Pinpoint the cell where the given text exists, returning its [X, Y] midpoint coordinate. 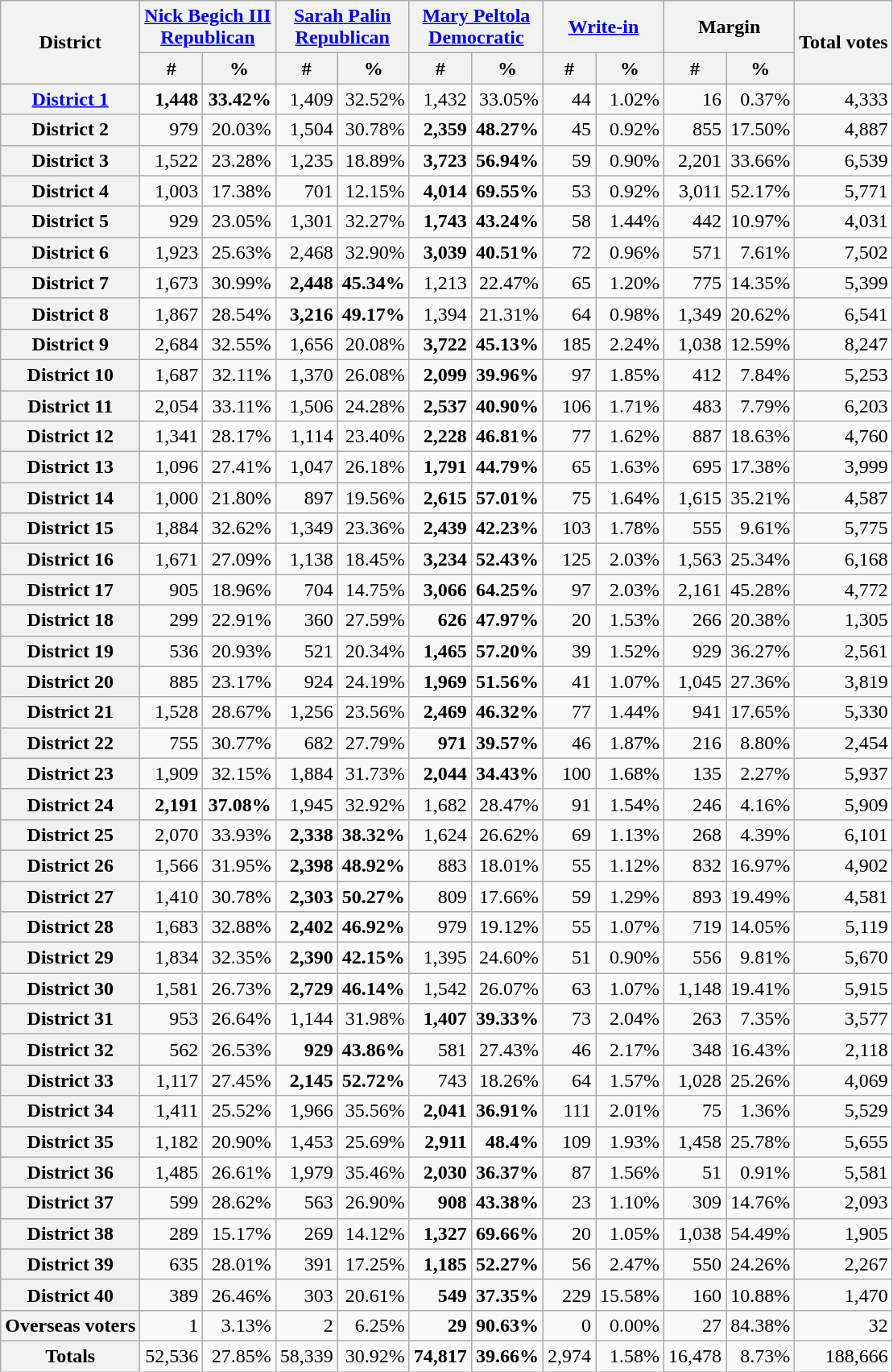
360 [306, 620]
38.32% [374, 835]
1,673 [172, 283]
1,003 [172, 191]
2,615 [440, 498]
549 [440, 1295]
31.95% [239, 865]
47.97% [507, 620]
Margin [730, 27]
1,370 [306, 375]
1,923 [172, 252]
905 [172, 590]
4,760 [844, 437]
1,969 [440, 682]
391 [306, 1264]
District 31 [71, 1019]
2,161 [696, 590]
District 10 [71, 375]
31.98% [374, 1019]
23.17% [239, 682]
2,398 [306, 865]
5,915 [844, 989]
2,561 [844, 651]
563 [306, 1203]
69.66% [507, 1233]
562 [172, 1050]
District 29 [71, 958]
Totals [71, 1356]
755 [172, 743]
52.72% [374, 1080]
32.35% [239, 958]
28.17% [239, 437]
53 [568, 191]
22.91% [239, 620]
58 [568, 222]
26.07% [507, 989]
3,039 [440, 252]
District 20 [71, 682]
908 [440, 1203]
26.08% [374, 375]
1.05% [630, 1233]
14.12% [374, 1233]
3,723 [440, 160]
30.99% [239, 283]
73 [568, 1019]
20.90% [239, 1142]
9.61% [760, 528]
6,101 [844, 835]
29 [440, 1325]
1.63% [630, 467]
40.51% [507, 252]
District [71, 42]
1,683 [172, 927]
43.38% [507, 1203]
2.17% [630, 1050]
32.62% [239, 528]
District 37 [71, 1203]
48.4% [507, 1142]
2,911 [440, 1142]
348 [696, 1050]
23.05% [239, 222]
56.94% [507, 160]
69.55% [507, 191]
2,118 [844, 1050]
41 [568, 682]
1.29% [630, 897]
1,979 [306, 1172]
1,432 [440, 99]
555 [696, 528]
971 [440, 743]
26.46% [239, 1295]
District 4 [71, 191]
54.49% [760, 1233]
1,185 [440, 1264]
District 21 [71, 712]
28.54% [239, 313]
1,117 [172, 1080]
25.34% [760, 559]
2,044 [440, 773]
30.92% [374, 1356]
69 [568, 835]
42.23% [507, 528]
1,047 [306, 467]
1.20% [630, 283]
269 [306, 1233]
775 [696, 283]
District 28 [71, 927]
6.25% [374, 1325]
1.62% [630, 437]
44 [568, 99]
15.58% [630, 1295]
1.12% [630, 865]
District 33 [71, 1080]
3,819 [844, 682]
23.36% [374, 528]
1,144 [306, 1019]
1,301 [306, 222]
56 [568, 1264]
1,867 [172, 313]
1,687 [172, 375]
897 [306, 498]
Mary PeltolaDemocratic [476, 27]
1,409 [306, 99]
1.71% [630, 405]
24.60% [507, 958]
4.16% [760, 804]
7.79% [760, 405]
1,114 [306, 437]
1,542 [440, 989]
50.27% [374, 897]
1,096 [172, 467]
1.54% [630, 804]
2,191 [172, 804]
37.35% [507, 1295]
49.17% [374, 313]
46.81% [507, 437]
550 [696, 1264]
52,536 [172, 1356]
27 [696, 1325]
18.01% [507, 865]
52.17% [760, 191]
32.15% [239, 773]
District 1 [71, 99]
39.57% [507, 743]
17.50% [760, 130]
45.13% [507, 344]
63 [568, 989]
5,655 [844, 1142]
2,537 [440, 405]
46.14% [374, 989]
1.52% [630, 651]
14.35% [760, 283]
635 [172, 1264]
33.93% [239, 835]
25.78% [760, 1142]
1.58% [630, 1356]
27.09% [239, 559]
1,235 [306, 160]
26.18% [374, 467]
18.96% [239, 590]
2,684 [172, 344]
1,909 [172, 773]
20.03% [239, 130]
39.96% [507, 375]
4,581 [844, 897]
1,581 [172, 989]
35.46% [374, 1172]
District 17 [71, 590]
District 27 [71, 897]
3,011 [696, 191]
832 [696, 865]
1,485 [172, 1172]
2.04% [630, 1019]
20.08% [374, 344]
90.63% [507, 1325]
809 [440, 897]
43.86% [374, 1050]
26.53% [239, 1050]
28.47% [507, 804]
1,563 [696, 559]
1.78% [630, 528]
District 15 [71, 528]
45.34% [374, 283]
25.26% [760, 1080]
14.76% [760, 1203]
District 25 [71, 835]
953 [172, 1019]
0.00% [630, 1325]
1,028 [696, 1080]
1,148 [696, 989]
4,902 [844, 865]
14.75% [374, 590]
626 [440, 620]
District 12 [71, 437]
1,682 [440, 804]
2,402 [306, 927]
51.56% [507, 682]
5,909 [844, 804]
District 38 [71, 1233]
442 [696, 222]
2 [306, 1325]
28.62% [239, 1203]
1.68% [630, 773]
15.17% [239, 1233]
1,138 [306, 559]
135 [696, 773]
1.85% [630, 375]
2,228 [440, 437]
3,066 [440, 590]
District 11 [71, 405]
52.43% [507, 559]
103 [568, 528]
1,394 [440, 313]
7.35% [760, 1019]
2,041 [440, 1111]
9.81% [760, 958]
2,303 [306, 897]
1,671 [172, 559]
1.87% [630, 743]
20.34% [374, 651]
District 22 [71, 743]
20.38% [760, 620]
1.13% [630, 835]
26.90% [374, 1203]
27.36% [760, 682]
483 [696, 405]
33.66% [760, 160]
4,587 [844, 498]
36.37% [507, 1172]
536 [172, 651]
2,729 [306, 989]
885 [172, 682]
1.36% [760, 1111]
1,045 [696, 682]
924 [306, 682]
23 [568, 1203]
32 [844, 1325]
5,330 [844, 712]
33.05% [507, 99]
2.27% [760, 773]
28.01% [239, 1264]
20.61% [374, 1295]
941 [696, 712]
23.56% [374, 712]
1,615 [696, 498]
17.66% [507, 897]
48.92% [374, 865]
1,470 [844, 1295]
District 7 [71, 283]
695 [696, 467]
8.80% [760, 743]
14.05% [760, 927]
893 [696, 897]
44.79% [507, 467]
18.45% [374, 559]
35.56% [374, 1111]
27.45% [239, 1080]
571 [696, 252]
19.56% [374, 498]
Total votes [844, 42]
24.28% [374, 405]
32.55% [239, 344]
2,469 [440, 712]
1,256 [306, 712]
188,666 [844, 1356]
0.96% [630, 252]
4,069 [844, 1080]
District 39 [71, 1264]
6,168 [844, 559]
37.08% [239, 804]
District 35 [71, 1142]
1,566 [172, 865]
1,411 [172, 1111]
District 26 [71, 865]
23.40% [374, 437]
883 [440, 865]
District 32 [71, 1050]
21.31% [507, 313]
309 [696, 1203]
43.24% [507, 222]
4,772 [844, 590]
17.25% [374, 1264]
1,000 [172, 498]
Sarah PalinRepublican [342, 27]
6,203 [844, 405]
2,390 [306, 958]
39.66% [507, 1356]
District 3 [71, 160]
27.43% [507, 1050]
10.88% [760, 1295]
266 [696, 620]
246 [696, 804]
27.79% [374, 743]
32.90% [374, 252]
1,522 [172, 160]
289 [172, 1233]
6,541 [844, 313]
1.64% [630, 498]
5,581 [844, 1172]
26.61% [239, 1172]
2,454 [844, 743]
2,093 [844, 1203]
2,099 [440, 375]
19.49% [760, 897]
39 [568, 651]
32.92% [374, 804]
5,119 [844, 927]
District 5 [71, 222]
1,905 [844, 1233]
25.69% [374, 1142]
25.52% [239, 1111]
1,458 [696, 1142]
3,234 [440, 559]
719 [696, 927]
District 13 [71, 467]
0.91% [760, 1172]
26.64% [239, 1019]
7.61% [760, 252]
185 [568, 344]
12.59% [760, 344]
412 [696, 375]
Write-in [603, 27]
1.02% [630, 99]
32.88% [239, 927]
1,410 [172, 897]
5,771 [844, 191]
299 [172, 620]
District 14 [71, 498]
46.92% [374, 927]
556 [696, 958]
0.37% [760, 99]
1,327 [440, 1233]
District 34 [71, 1111]
4,031 [844, 222]
35.21% [760, 498]
1,504 [306, 130]
2,974 [568, 1356]
3,216 [306, 313]
28.67% [239, 712]
5,937 [844, 773]
263 [696, 1019]
8.73% [760, 1356]
Nick Begich IIIRepublican [208, 27]
30.77% [239, 743]
57.20% [507, 651]
District 9 [71, 344]
16.43% [760, 1050]
1,945 [306, 804]
32.27% [374, 222]
46.32% [507, 712]
1,182 [172, 1142]
4.39% [760, 835]
1,506 [306, 405]
2,201 [696, 160]
4,887 [844, 130]
33.42% [239, 99]
25.63% [239, 252]
1,465 [440, 651]
268 [696, 835]
20.62% [760, 313]
20.93% [239, 651]
4,014 [440, 191]
District 19 [71, 651]
3.13% [239, 1325]
21.80% [239, 498]
3,577 [844, 1019]
40.90% [507, 405]
87 [568, 1172]
1,966 [306, 1111]
32.11% [239, 375]
36.27% [760, 651]
1.53% [630, 620]
1,743 [440, 222]
2,338 [306, 835]
1,453 [306, 1142]
45.28% [760, 590]
111 [568, 1111]
16.97% [760, 865]
91 [568, 804]
District 24 [71, 804]
12.15% [374, 191]
1,407 [440, 1019]
855 [696, 130]
18.89% [374, 160]
45 [568, 130]
22.47% [507, 283]
1.56% [630, 1172]
2.01% [630, 1111]
303 [306, 1295]
16,478 [696, 1356]
42.15% [374, 958]
1,656 [306, 344]
31.73% [374, 773]
19.12% [507, 927]
3,722 [440, 344]
2.24% [630, 344]
2,359 [440, 130]
District 2 [71, 130]
1.57% [630, 1080]
2,070 [172, 835]
5,775 [844, 528]
109 [568, 1142]
216 [696, 743]
521 [306, 651]
8,247 [844, 344]
48.27% [507, 130]
16 [696, 99]
58,339 [306, 1356]
599 [172, 1203]
887 [696, 437]
52.27% [507, 1264]
District 30 [71, 989]
1.93% [630, 1142]
24.26% [760, 1264]
1,528 [172, 712]
1,395 [440, 958]
2,054 [172, 405]
District 36 [71, 1172]
0 [568, 1325]
7,502 [844, 252]
5,529 [844, 1111]
2,448 [306, 283]
1,341 [172, 437]
2.47% [630, 1264]
229 [568, 1295]
27.59% [374, 620]
Overseas voters [71, 1325]
704 [306, 590]
5,253 [844, 375]
District 16 [71, 559]
33.11% [239, 405]
1,791 [440, 467]
160 [696, 1295]
1,624 [440, 835]
2,267 [844, 1264]
District 6 [71, 252]
5,399 [844, 283]
72 [568, 252]
84.38% [760, 1325]
17.65% [760, 712]
26.62% [507, 835]
10.97% [760, 222]
106 [568, 405]
682 [306, 743]
1,213 [440, 283]
24.19% [374, 682]
26.73% [239, 989]
District 40 [71, 1295]
57.01% [507, 498]
39.33% [507, 1019]
0.98% [630, 313]
18.63% [760, 437]
32.52% [374, 99]
389 [172, 1295]
3,999 [844, 467]
34.43% [507, 773]
701 [306, 191]
64.25% [507, 590]
581 [440, 1050]
23.28% [239, 160]
18.26% [507, 1080]
74,817 [440, 1356]
27.85% [239, 1356]
District 18 [71, 620]
1,448 [172, 99]
36.91% [507, 1111]
2,468 [306, 252]
1,305 [844, 620]
6,539 [844, 160]
19.41% [760, 989]
1 [172, 1325]
1,834 [172, 958]
743 [440, 1080]
5,670 [844, 958]
2,439 [440, 528]
1.10% [630, 1203]
125 [568, 559]
District 23 [71, 773]
7.84% [760, 375]
2,030 [440, 1172]
4,333 [844, 99]
27.41% [239, 467]
2,145 [306, 1080]
100 [568, 773]
District 8 [71, 313]
